Return the [x, y] coordinate for the center point of the cell that contains the specified text.  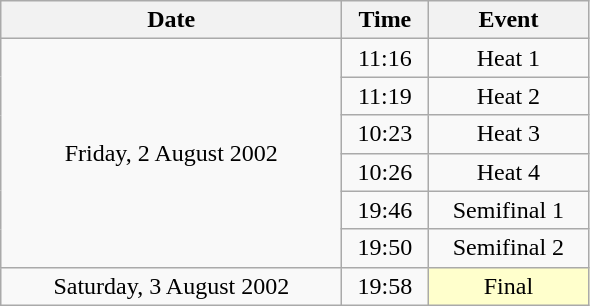
19:58 [385, 286]
10:23 [385, 134]
Heat 3 [508, 134]
19:46 [385, 210]
11:16 [385, 58]
Final [508, 286]
Saturday, 3 August 2002 [172, 286]
11:19 [385, 96]
Heat 2 [508, 96]
10:26 [385, 172]
Semifinal 2 [508, 248]
Semifinal 1 [508, 210]
Time [385, 20]
Event [508, 20]
Heat 4 [508, 172]
Heat 1 [508, 58]
19:50 [385, 248]
Friday, 2 August 2002 [172, 153]
Date [172, 20]
